Return the [x, y] coordinate for the center point of the cell that contains the specified text.  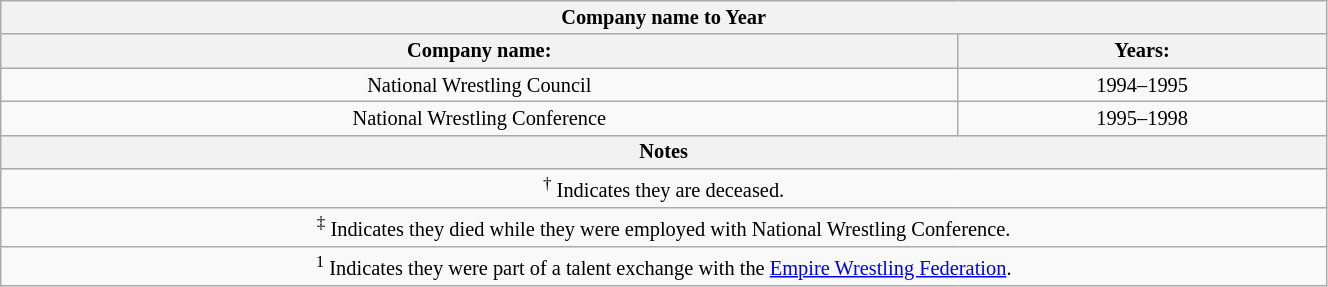
1995–1998 [1142, 118]
† Indicates they are deceased. [664, 188]
National Wrestling Conference [480, 118]
Company name: [480, 51]
National Wrestling Council [480, 85]
Notes [664, 152]
Years: [1142, 51]
Company name to Year [664, 17]
‡ Indicates they died while they were employed with National Wrestling Conference. [664, 228]
1 Indicates they were part of a talent exchange with the Empire Wrestling Federation. [664, 266]
1994–1995 [1142, 85]
